Provide the (x, y) coordinate of the cell's center where the given text is located.  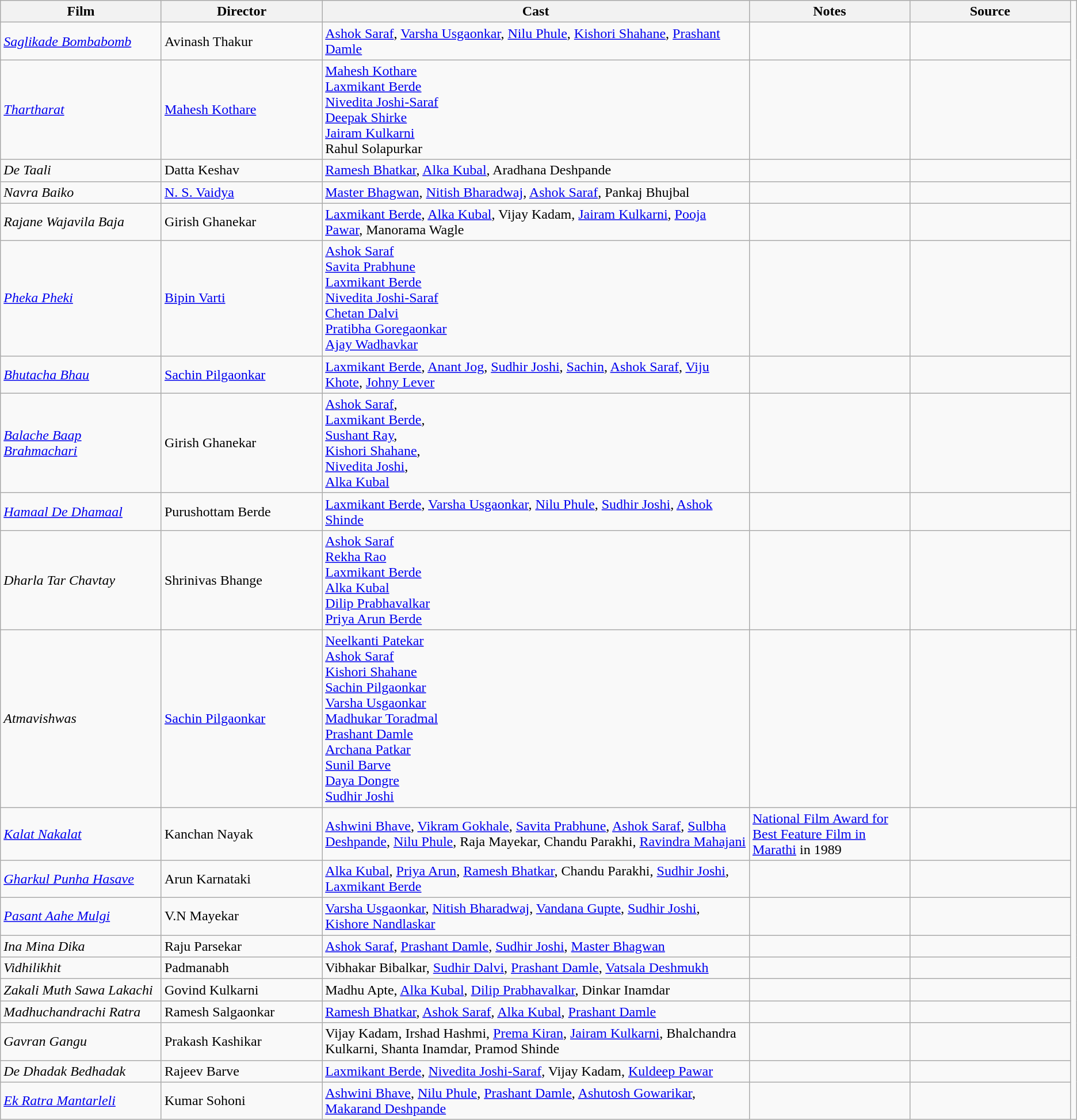
Laxmikant Berde, Varsha Usgaonkar, Nilu Phule, Sudhir Joshi, Ashok Shinde (536, 511)
Vidhilikhit (81, 968)
Zakali Muth Sawa Lakachi (81, 990)
Saglikade Bombabomb (81, 41)
Ramesh Bhatkar, Alka Kubal, Aradhana Deshpande (536, 170)
Gavran Gangu (81, 1042)
Vijay Kadam, Irshad Hashmi, Prema Kiran, Jairam Kulkarni, Bhalchandra Kulkarni, Shanta Inamdar, Pramod Shinde (536, 1042)
Mahesh Kothare (242, 109)
Bipin Varti (242, 298)
Ashok Saraf, Prashant Damle, Sudhir Joshi, Master Bhagwan (536, 946)
Ashok Saraf, Varsha Usgaonkar, Nilu Phule, Kishori Shahane, Prashant Damle (536, 41)
V.N Mayekar (242, 916)
Padmanabh (242, 968)
Kumar Sohoni (242, 1100)
Balache Baap Brahmachari (81, 443)
Pheka Pheki (81, 298)
Source (990, 12)
Ashok Saraf,Laxmikant Berde,Sushant Ray,Kishori Shahane,Nivedita Joshi,Alka Kubal (536, 443)
Madhu Apte, Alka Kubal, Dilip Prabhavalkar, Dinkar Inamdar (536, 990)
Avinash Thakur (242, 41)
Arun Karnataki (242, 879)
Datta Keshav (242, 170)
Ashwini Bhave, Nilu Phule, Prashant Damle, Ashutosh Gowarikar, Makarand Deshpande (536, 1100)
National Film Award for Best Feature Film in Marathi in 1989 (830, 833)
Govind Kulkarni (242, 990)
Rajeev Barve (242, 1071)
Ashok SarafSavita PrabhuneLaxmikant BerdeNivedita Joshi-SarafChetan DalviPratibha GoregaonkarAjay Wadhavkar (536, 298)
Laxmikant Berde, Nivedita Joshi-Saraf, Vijay Kadam, Kuldeep Pawar (536, 1071)
Ashok SarafRekha RaoLaxmikant BerdeAlka KubalDilip PrabhavalkarPriya Arun Berde (536, 580)
De Dhadak Bedhadak (81, 1071)
Ashwini Bhave, Vikram Gokhale, Savita Prabhune, Ashok Saraf, Sulbha Deshpande, Nilu Phule, Raja Mayekar, Chandu Parakhi, Ravindra Mahajani (536, 833)
N. S. Vaidya (242, 192)
Director (242, 12)
Kanchan Nayak (242, 833)
Vibhakar Bibalkar, Sudhir Dalvi, Prashant Damle, Vatsala Deshmukh (536, 968)
Ina Mina Dika (81, 946)
Hamaal De Dhamaal (81, 511)
Pasant Aahe Mulgi (81, 916)
Ek Ratra Mantarleli (81, 1100)
Navra Baiko (81, 192)
Madhuchandrachi Ratra (81, 1012)
Gharkul Punha Hasave (81, 879)
Purushottam Berde (242, 511)
De Taali (81, 170)
Bhutacha Bhau (81, 374)
Atmavishwas (81, 718)
Raju Parsekar (242, 946)
Rajane Wajavila Baja (81, 222)
Ramesh Salgaonkar (242, 1012)
Film (81, 12)
Prakash Kashikar (242, 1042)
Shrinivas Bhange (242, 580)
Thartharat (81, 109)
Kalat Nakalat (81, 833)
Mahesh KothareLaxmikant BerdeNivedita Joshi-SarafDeepak ShirkeJairam KulkarniRahul Solapurkar (536, 109)
Notes (830, 12)
Cast (536, 12)
Laxmikant Berde, Anant Jog, Sudhir Joshi, Sachin, Ashok Saraf, Viju Khote, Johny Lever (536, 374)
Ramesh Bhatkar, Ashok Saraf, Alka Kubal, Prashant Damle (536, 1012)
Alka Kubal, Priya Arun, Ramesh Bhatkar, Chandu Parakhi, Sudhir Joshi, Laxmikant Berde (536, 879)
Dharla Tar Chavtay (81, 580)
Master Bhagwan, Nitish Bharadwaj, Ashok Saraf, Pankaj Bhujbal (536, 192)
Laxmikant Berde, Alka Kubal, Vijay Kadam, Jairam Kulkarni, Pooja Pawar, Manorama Wagle (536, 222)
Varsha Usgaonkar, Nitish Bharadwaj, Vandana Gupte, Sudhir Joshi, Kishore Nandlaskar (536, 916)
